Find where the given text appears and provide that cell's center as [x, y] coordinate. 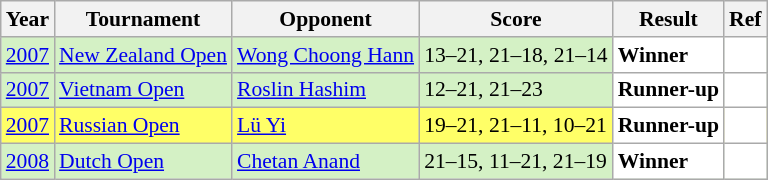
2008 [28, 162]
Result [668, 19]
12–21, 21–23 [516, 90]
Dutch Open [143, 162]
Year [28, 19]
21–15, 11–21, 21–19 [516, 162]
13–21, 21–18, 21–14 [516, 55]
Chetan Anand [326, 162]
Lü Yi [326, 126]
Roslin Hashim [326, 90]
New Zealand Open [143, 55]
Wong Choong Hann [326, 55]
Vietnam Open [143, 90]
Russian Open [143, 126]
19–21, 21–11, 10–21 [516, 126]
Score [516, 19]
Opponent [326, 19]
Ref [745, 19]
Tournament [143, 19]
